For the text-containing cell, return its midpoint in (X, Y) coordinate format. 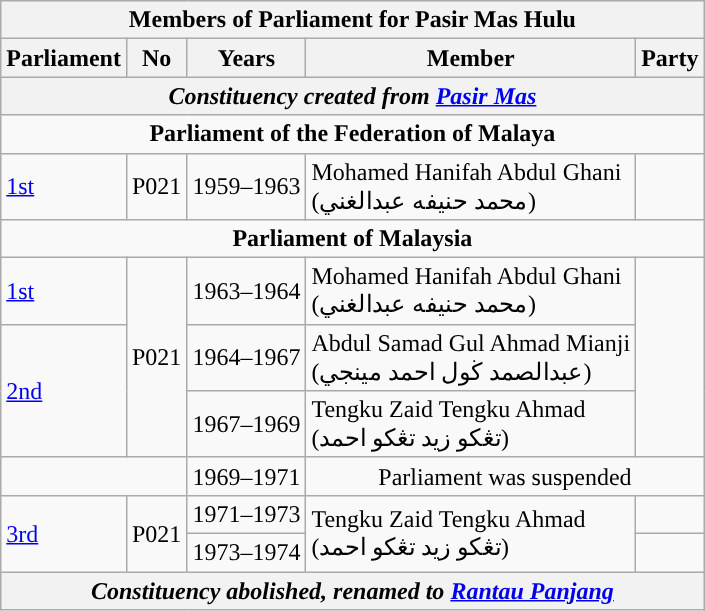
Member (471, 58)
1973–1974 (246, 552)
1971–1973 (246, 514)
Parliament of Malaysia (352, 239)
Constituency created from Pasir Mas (352, 96)
1967–1969 (246, 424)
1964–1967 (246, 358)
Party (670, 58)
Parliament was suspended (505, 476)
Constituency abolished, renamed to Rantau Panjang (352, 591)
Parliament of the Federation of Malaya (352, 134)
2nd (64, 390)
Parliament (64, 58)
Years (246, 58)
1969–1971 (246, 476)
1963–1964 (246, 292)
Members of Parliament for Pasir Mas Hulu (352, 20)
1959–1963 (246, 186)
3rd (64, 533)
No (156, 58)
Abdul Samad Gul Ahmad Mianji (عبدالصمد ڬول احمد مينجي) (471, 358)
